Provide the [X, Y] coordinate of the cell's center where the given text is located.  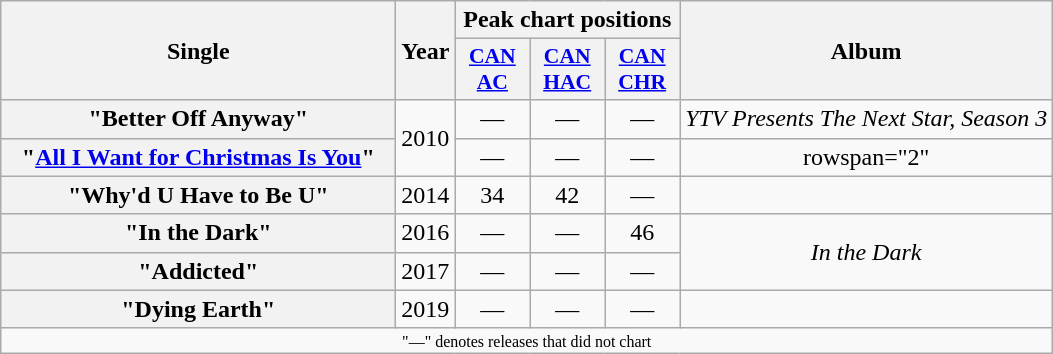
Single [198, 50]
rowspan="2" [866, 157]
CANCHR [642, 70]
"Dying Earth" [198, 309]
Peak chart positions [568, 20]
CANAC [492, 70]
46 [642, 233]
YTV Presents The Next Star, Season 3 [866, 119]
2016 [426, 233]
CANHAC [568, 70]
Year [426, 50]
"In the Dark" [198, 233]
2010 [426, 138]
In the Dark [866, 252]
"Better Off Anyway" [198, 119]
"Why'd U Have to Be U" [198, 195]
42 [568, 195]
2017 [426, 271]
"—" denotes releases that did not chart [527, 340]
Album [866, 50]
"All I Want for Christmas Is You" [198, 157]
34 [492, 195]
2014 [426, 195]
"Addicted" [198, 271]
2019 [426, 309]
